Return [x, y] of the center of cell containing provided text 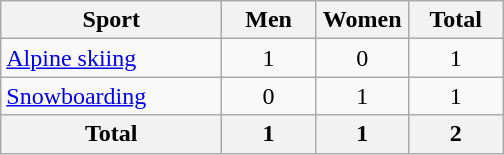
Sport [112, 20]
Women [362, 20]
Men [269, 20]
Alpine skiing [112, 58]
Snowboarding [112, 96]
2 [456, 134]
